Detect which cell encompasses the target text, then output its [X, Y] center coordinate. 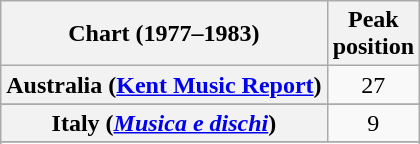
27 [373, 85]
Italy (Musica e dischi) [164, 123]
9 [373, 123]
Chart (1977–1983) [164, 34]
Australia (Kent Music Report) [164, 85]
Peakposition [373, 34]
